Search for the cell housing the specified text and yield its (X, Y) center coordinate. 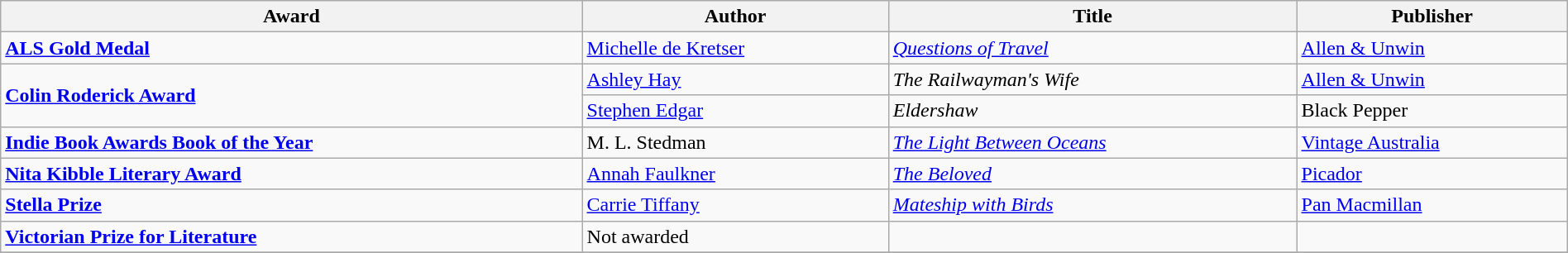
The Railwayman's Wife (1092, 79)
Publisher (1432, 17)
Victorian Prize for Literature (291, 236)
Pan Macmillan (1432, 205)
Black Pepper (1432, 111)
Award (291, 17)
Stella Prize (291, 205)
Indie Book Awards Book of the Year (291, 142)
Annah Faulkner (735, 174)
Nita Kibble Literary Award (291, 174)
M. L. Stedman (735, 142)
Title (1092, 17)
The Light Between Oceans (1092, 142)
Mateship with Birds (1092, 205)
Eldershaw (1092, 111)
ALS Gold Medal (291, 48)
Questions of Travel (1092, 48)
Michelle de Kretser (735, 48)
Picador (1432, 174)
Not awarded (735, 236)
Stephen Edgar (735, 111)
Ashley Hay (735, 79)
Carrie Tiffany (735, 205)
Colin Roderick Award (291, 95)
Vintage Australia (1432, 142)
Author (735, 17)
The Beloved (1092, 174)
